Return [X, Y] of the center of cell containing provided text 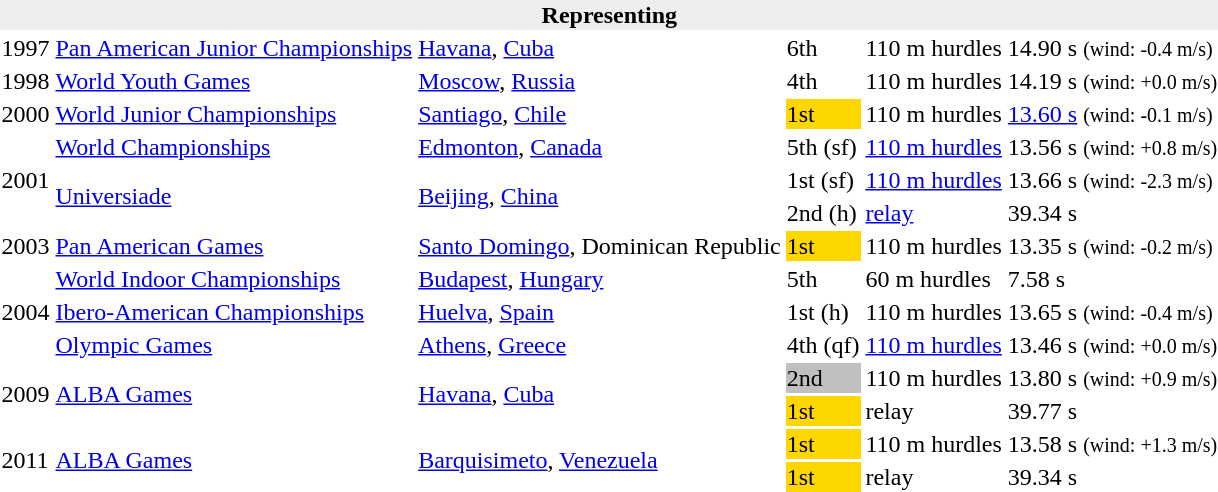
Huelva, Spain [600, 312]
2011 [26, 460]
7.58 s [1112, 279]
2004 [26, 312]
2001 [26, 180]
13.60 s (wind: -0.1 m/s) [1112, 114]
World Youth Games [234, 81]
5th [823, 279]
Pan American Games [234, 246]
5th (sf) [823, 147]
6th [823, 48]
2003 [26, 246]
Edmonton, Canada [600, 147]
14.90 s (wind: -0.4 m/s) [1112, 48]
Olympic Games [234, 345]
13.46 s (wind: +0.0 m/s) [1112, 345]
Santiago, Chile [600, 114]
1998 [26, 81]
13.58 s (wind: +1.3 m/s) [1112, 444]
13.35 s (wind: -0.2 m/s) [1112, 246]
Moscow, Russia [600, 81]
1st (sf) [823, 180]
2nd (h) [823, 213]
Athens, Greece [600, 345]
Santo Domingo, Dominican Republic [600, 246]
Pan American Junior Championships [234, 48]
2009 [26, 394]
Barquisimeto, Venezuela [600, 460]
2nd [823, 378]
1st (h) [823, 312]
World Indoor Championships [234, 279]
1997 [26, 48]
13.65 s (wind: -0.4 m/s) [1112, 312]
2000 [26, 114]
World Championships [234, 147]
13.66 s (wind: -2.3 m/s) [1112, 180]
Beijing, China [600, 196]
13.56 s (wind: +0.8 m/s) [1112, 147]
13.80 s (wind: +0.9 m/s) [1112, 378]
Universiade [234, 196]
Budapest, Hungary [600, 279]
14.19 s (wind: +0.0 m/s) [1112, 81]
4th [823, 81]
Ibero-American Championships [234, 312]
39.77 s [1112, 411]
4th (qf) [823, 345]
60 m hurdles [934, 279]
World Junior Championships [234, 114]
